Provide the [x, y] coordinate of the cell's center where the given text is located.  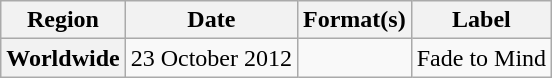
Format(s) [355, 20]
Region [63, 20]
Fade to Mind [481, 58]
Worldwide [63, 58]
Label [481, 20]
Date [211, 20]
23 October 2012 [211, 58]
